Detect which cell encompasses the target text, then output its (X, Y) center coordinate. 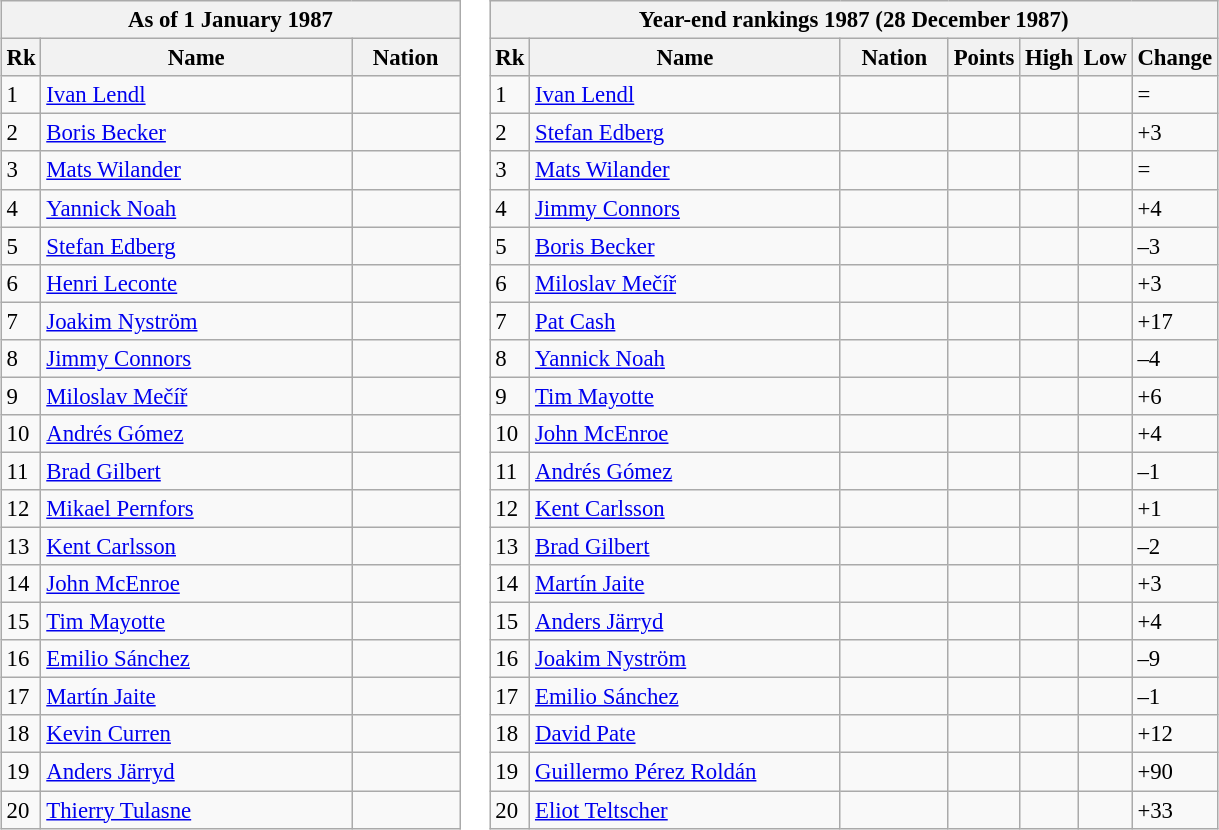
Change (1174, 58)
Thierry Tulasne (196, 809)
Henri Leconte (196, 283)
+33 (1174, 809)
Guillermo Pérez Roldán (686, 772)
High (1050, 58)
+6 (1174, 396)
Eliot Teltscher (686, 809)
–3 (1174, 246)
+12 (1174, 734)
Pat Cash (686, 321)
+90 (1174, 772)
Mikael Pernfors (196, 509)
Low (1105, 58)
Year-end rankings 1987 (28 December 1987) (854, 20)
–4 (1174, 358)
–9 (1174, 659)
David Pate (686, 734)
–2 (1174, 546)
Kevin Curren (196, 734)
+1 (1174, 509)
Points (984, 58)
As of 1 January 1987 (230, 20)
+17 (1174, 321)
